Find where the given text appears and provide that cell's center as [X, Y] coordinate. 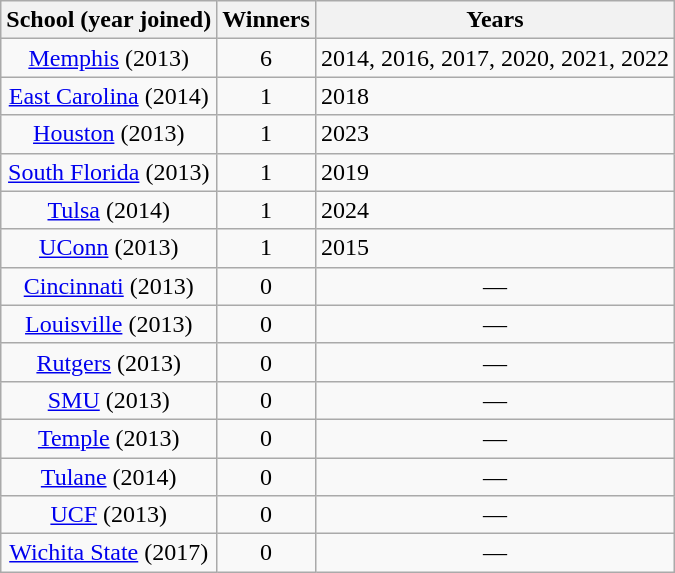
2023 [494, 134]
School (year joined) [109, 20]
Winners [266, 20]
2014, 2016, 2017, 2020, 2021, 2022 [494, 58]
2024 [494, 210]
South Florida (2013) [109, 172]
2015 [494, 248]
Tulane (2014) [109, 477]
2019 [494, 172]
UCF (2013) [109, 515]
Cincinnati (2013) [109, 286]
Wichita State (2017) [109, 553]
2018 [494, 96]
Memphis (2013) [109, 58]
6 [266, 58]
SMU (2013) [109, 400]
Tulsa (2014) [109, 210]
Temple (2013) [109, 438]
Houston (2013) [109, 134]
Years [494, 20]
East Carolina (2014) [109, 96]
Louisville (2013) [109, 324]
Rutgers (2013) [109, 362]
UConn (2013) [109, 248]
